Return the [x, y] coordinate for the center point of the cell that contains the specified text.  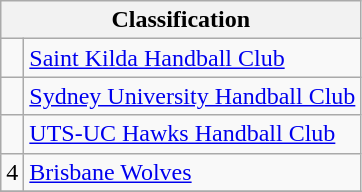
4 [12, 172]
Sydney University Handball Club [192, 96]
Brisbane Wolves [192, 172]
Classification [181, 20]
UTS-UC Hawks Handball Club [192, 134]
Saint Kilda Handball Club [192, 58]
